Provide the [x, y] coordinate of the cell's center where the given text is located.  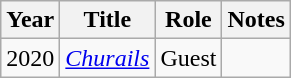
Notes [256, 20]
Title [108, 20]
Role [188, 20]
Year [30, 20]
Churails [108, 58]
2020 [30, 58]
Guest [188, 58]
